Provide the (x, y) coordinate of the cell's center where the given text is located.  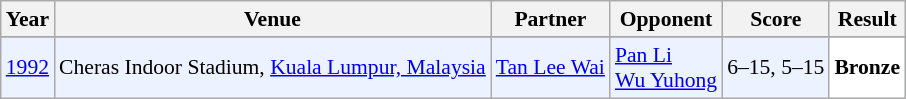
Venue (272, 19)
6–15, 5–15 (776, 68)
Score (776, 19)
Opponent (666, 19)
Result (867, 19)
Year (28, 19)
Cheras Indoor Stadium, Kuala Lumpur, Malaysia (272, 68)
1992 (28, 68)
Bronze (867, 68)
Partner (550, 19)
Tan Lee Wai (550, 68)
Pan Li Wu Yuhong (666, 68)
